Identify which cell holds the provided text, then report its (X, Y) central coordinate. 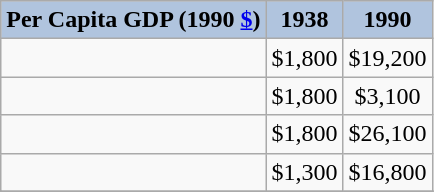
$1,300 (304, 172)
$16,800 (388, 172)
$3,100 (388, 96)
$19,200 (388, 58)
1938 (304, 20)
1990 (388, 20)
$26,100 (388, 134)
Per Capita GDP (1990 $) (134, 20)
